Determine the [x, y] coordinate at the center of the cell enclosing the given text.  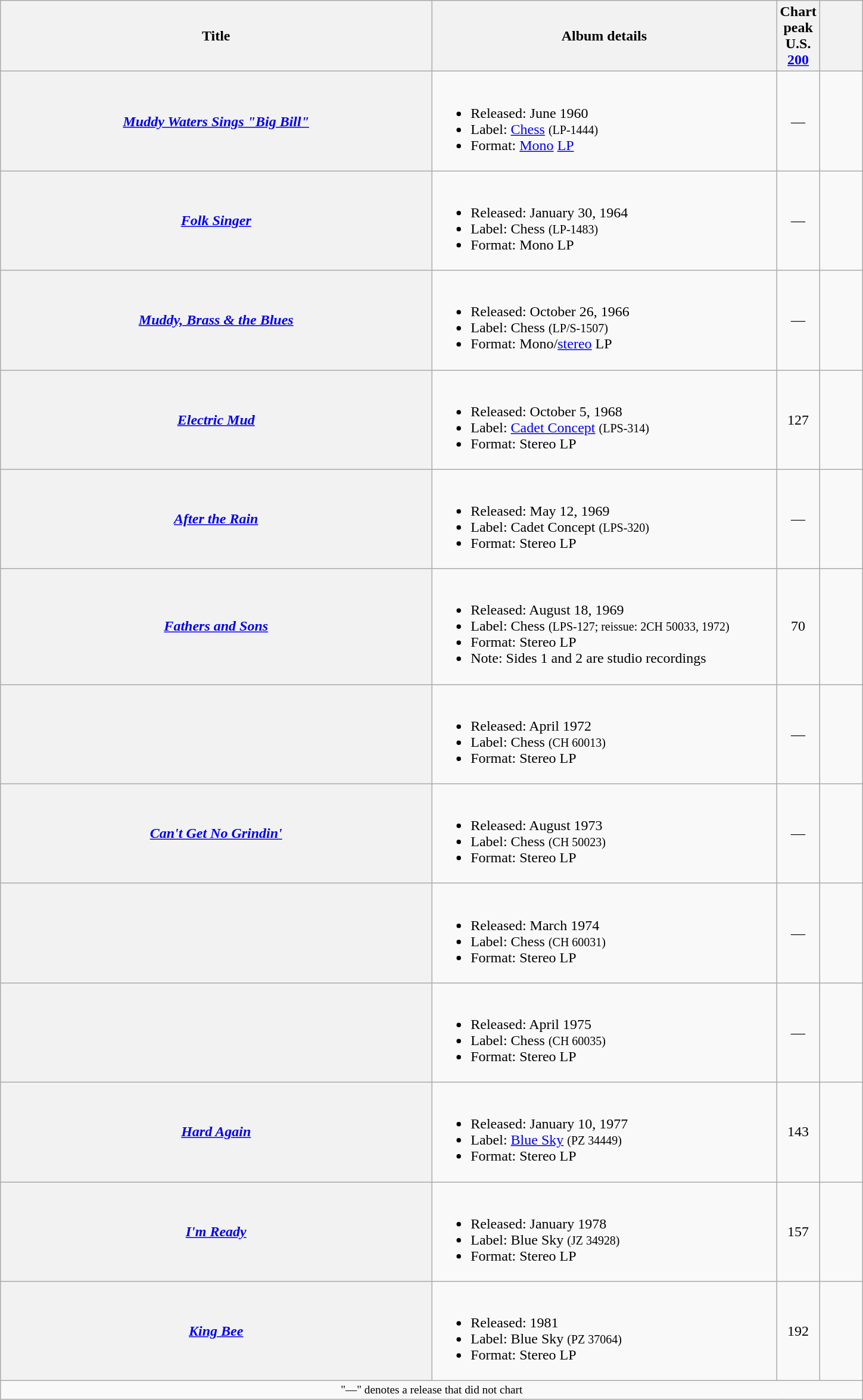
Released: April 1975Label: Chess (CH 60035)Format: Stereo LP [604, 1033]
Released: October 5, 1968Label: Cadet Concept (LPS-314)Format: Stereo LP [604, 419]
Released: October 26, 1966Label: Chess (LP/S-1507)Format: Mono/stereo LP [604, 320]
Muddy Waters Sings "Big Bill" [216, 121]
Muddy, Brass & the Blues [216, 320]
Released: January 30, 1964Label: Chess (LP-1483)Format: Mono LP [604, 220]
Released: August 1973Label: Chess (CH 50023)Format: Stereo LP [604, 834]
Released: April 1972Label: Chess (CH 60013)Format: Stereo LP [604, 734]
King Bee [216, 1332]
After the Rain [216, 519]
Hard Again [216, 1131]
Released: June 1960Label: Chess (LP-1444)Format: Mono LP [604, 121]
I'm Ready [216, 1231]
Released: 1981Label: Blue Sky (PZ 37064)Format: Stereo LP [604, 1332]
Released: August 18, 1969Label: Chess (LPS-127; reissue: 2CH 50033, 1972)Format: Stereo LPNote: Sides 1 and 2 are studio recordings [604, 626]
127 [798, 419]
Released: May 12, 1969Label: Cadet Concept (LPS-320)Format: Stereo LP [604, 519]
Released: January 10, 1977Label: Blue Sky (PZ 34449)Format: Stereo LP [604, 1131]
70 [798, 626]
Chartpeak U.S.200 [798, 36]
Can't Get No Grindin' [216, 834]
Electric Mud [216, 419]
Title [216, 36]
"—" denotes a release that did not chart [432, 1390]
Fathers and Sons [216, 626]
Album details [604, 36]
Released: January 1978Label: Blue Sky (JZ 34928)Format: Stereo LP [604, 1231]
157 [798, 1231]
143 [798, 1131]
192 [798, 1332]
Released: March 1974Label: Chess (CH 60031)Format: Stereo LP [604, 933]
Folk Singer [216, 220]
